Return the (X, Y) coordinate for the center point of the cell that contains the specified text.  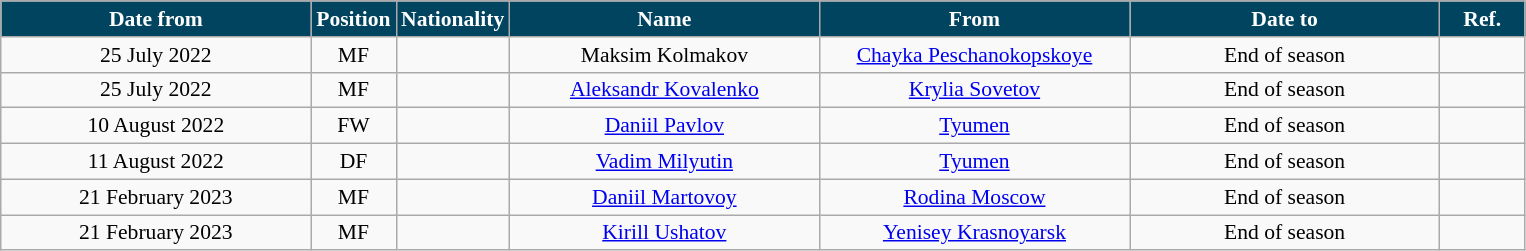
Krylia Sovetov (974, 90)
FW (354, 126)
Date from (156, 19)
10 August 2022 (156, 126)
Ref. (1482, 19)
Rodina Moscow (974, 197)
Kirill Ushatov (664, 233)
Date to (1285, 19)
Aleksandr Kovalenko (664, 90)
From (974, 19)
DF (354, 162)
Vadim Milyutin (664, 162)
Name (664, 19)
Yenisey Krasnoyarsk (974, 233)
11 August 2022 (156, 162)
Daniil Martovoy (664, 197)
Nationality (452, 19)
Maksim Kolmakov (664, 55)
Chayka Peschanokopskoye (974, 55)
Daniil Pavlov (664, 126)
Position (354, 19)
